From the cell containing the given text, extract its center point as (X, Y) coordinate. 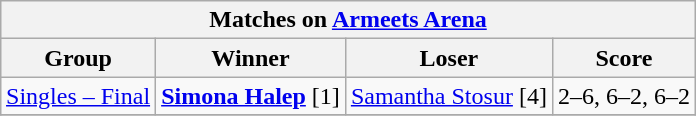
Singles – Final (78, 96)
2–6, 6–2, 6–2 (624, 96)
Matches on Armeets Arena (348, 20)
Score (624, 58)
Group (78, 58)
Loser (448, 58)
Simona Halep [1] (251, 96)
Winner (251, 58)
Samantha Stosur [4] (448, 96)
